Detect which cell encompasses the target text, then output its (X, Y) center coordinate. 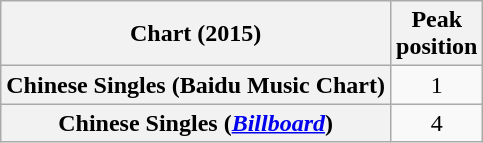
Peakposition (437, 34)
Chinese Singles (Billboard) (196, 123)
Chinese Singles (Baidu Music Chart) (196, 85)
Chart (2015) (196, 34)
1 (437, 85)
4 (437, 123)
